Return the (x, y) coordinate for the center point of the cell that contains the specified text.  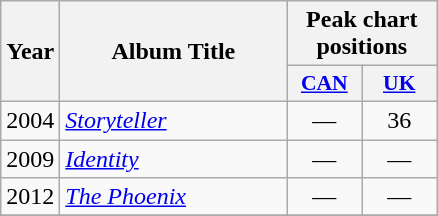
Year (30, 52)
Album Title (174, 52)
2004 (30, 120)
The Phoenix (174, 197)
2012 (30, 197)
Peak chart positions (362, 34)
Storyteller (174, 120)
CAN (324, 84)
Identity (174, 159)
36 (400, 120)
2009 (30, 159)
UK (400, 84)
